Detect which cell encompasses the target text, then output its (X, Y) center coordinate. 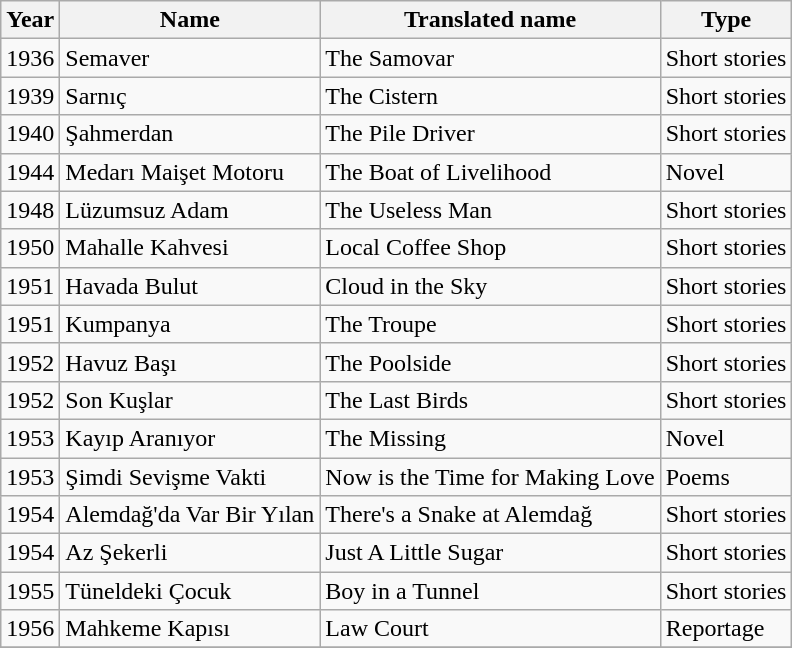
The Missing (490, 438)
1939 (30, 96)
The Poolside (490, 362)
Semaver (190, 58)
1950 (30, 248)
The Troupe (490, 324)
Alemdağ'da Var Bir Yılan (190, 515)
1955 (30, 591)
Mahalle Kahvesi (190, 248)
Havuz Başı (190, 362)
Medarı Maişet Motoru (190, 172)
Translated name (490, 20)
The Samovar (490, 58)
Law Court (490, 629)
The Cistern (490, 96)
Az Şekerli (190, 553)
Son Kuşlar (190, 400)
Reportage (726, 629)
Şimdi Sevişme Vakti (190, 477)
Poems (726, 477)
The Useless Man (490, 210)
Havada Bulut (190, 286)
1944 (30, 172)
1936 (30, 58)
Lüzumsuz Adam (190, 210)
Now is the Time for Making Love (490, 477)
Kumpanya (190, 324)
The Last Birds (490, 400)
The Pile Driver (490, 134)
1940 (30, 134)
Sarnıç (190, 96)
Name (190, 20)
Year (30, 20)
There's a Snake at Alemdağ (490, 515)
Cloud in the Sky (490, 286)
Local Coffee Shop (490, 248)
The Boat of Livelihood (490, 172)
1948 (30, 210)
Type (726, 20)
Boy in a Tunnel (490, 591)
Just A Little Sugar (490, 553)
Kayıp Aranıyor (190, 438)
Mahkeme Kapısı (190, 629)
1956 (30, 629)
Şahmerdan (190, 134)
Tüneldeki Çocuk (190, 591)
